Detect which cell encompasses the target text, then output its (X, Y) center coordinate. 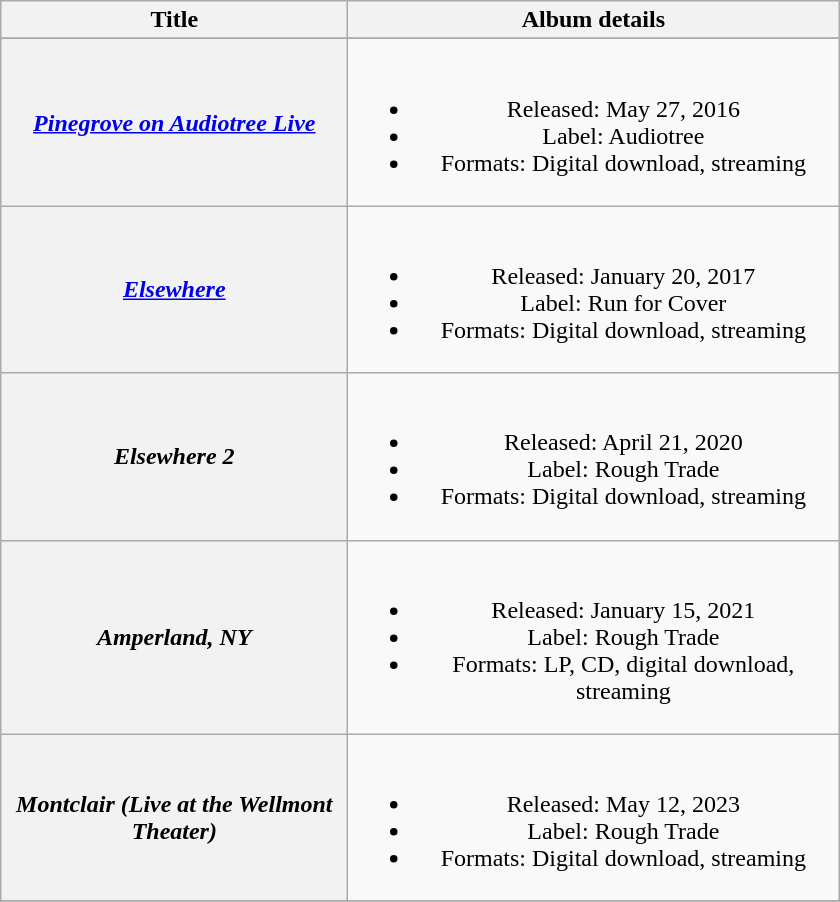
Elsewhere 2 (174, 456)
Montclair (Live at the Wellmont Theater) (174, 818)
Released: April 21, 2020Label: Rough TradeFormats: Digital download, streaming (594, 456)
Elsewhere (174, 290)
Released: January 15, 2021Label: Rough TradeFormats: LP, CD, digital download, streaming (594, 637)
Released: May 27, 2016Label: AudiotreeFormats: Digital download, streaming (594, 122)
Pinegrove on Audiotree Live (174, 122)
Album details (594, 20)
Released: May 12, 2023Label: Rough TradeFormats: Digital download, streaming (594, 818)
Released: January 20, 2017Label: Run for CoverFormats: Digital download, streaming (594, 290)
Amperland, NY (174, 637)
Title (174, 20)
